Determine the [X, Y] coordinate at the center of the cell enclosing the given text.  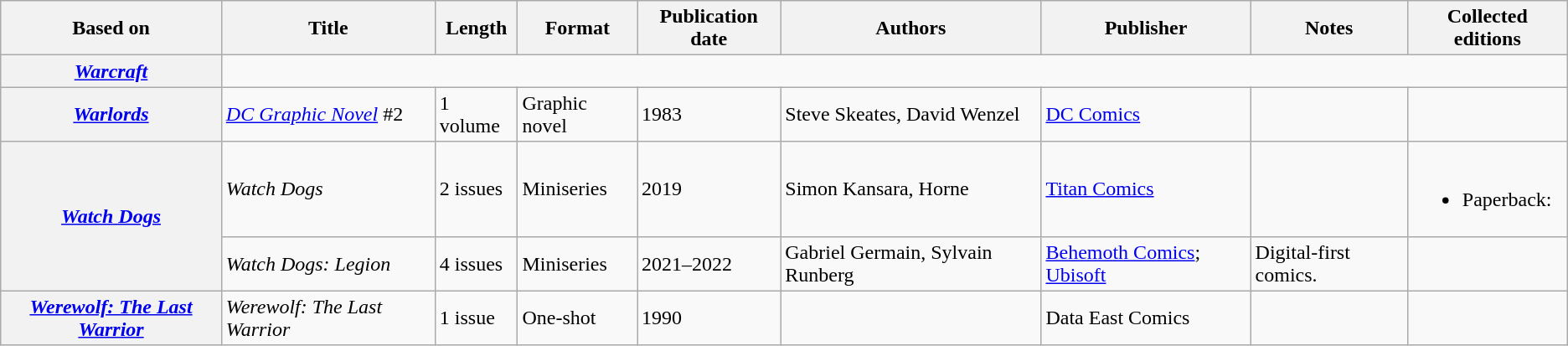
Simon Kansara, Horne [911, 189]
Watch Dogs: Legion [328, 263]
1990 [709, 318]
Warlords [111, 114]
Title [328, 28]
Steve Skeates, David Wenzel [911, 114]
1983 [709, 114]
One-shot [578, 318]
Paperback: [1488, 189]
Warcraft [111, 71]
Data East Comics [1146, 318]
Collected editions [1488, 28]
DC Graphic Novel #2 [328, 114]
1 volume [476, 114]
Behemoth Comics; Ubisoft [1146, 263]
Publication date [709, 28]
Gabriel Germain, Sylvain Runberg [911, 263]
2 issues [476, 189]
2019 [709, 189]
Length [476, 28]
Publisher [1146, 28]
Titan Comics [1146, 189]
Graphic novel [578, 114]
Format [578, 28]
1 issue [476, 318]
4 issues [476, 263]
Based on [111, 28]
Digital-first comics. [1328, 263]
Notes [1328, 28]
DC Comics [1146, 114]
Authors [911, 28]
2021–2022 [709, 263]
